For the text-containing cell, return its midpoint in (x, y) coordinate format. 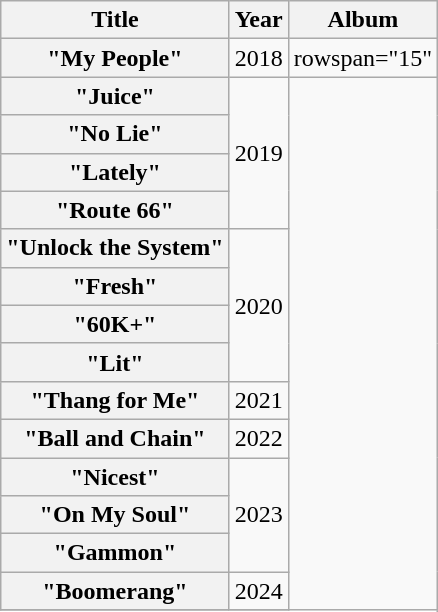
"Route 66" (115, 210)
"Gammon" (115, 553)
"Boomerang" (115, 591)
"Unlock the System" (115, 248)
2024 (258, 591)
"Lit" (115, 362)
"Juice" (115, 96)
"My People" (115, 58)
Title (115, 20)
2022 (258, 438)
Year (258, 20)
"Lately" (115, 172)
"On My Soul" (115, 515)
2020 (258, 305)
"No Lie" (115, 134)
2019 (258, 153)
2023 (258, 515)
"60K+" (115, 324)
"Thang for Me" (115, 400)
Album (363, 20)
2018 (258, 58)
"Nicest" (115, 477)
"Fresh" (115, 286)
2021 (258, 400)
rowspan="15" (363, 58)
"Ball and Chain" (115, 438)
